Return the (x, y) coordinate for the center point of the cell that contains the specified text.  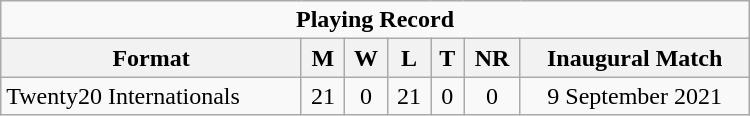
Twenty20 Internationals (152, 96)
Inaugural Match (634, 58)
T (448, 58)
9 September 2021 (634, 96)
L (410, 58)
Playing Record (375, 20)
NR (492, 58)
Format (152, 58)
W (366, 58)
M (322, 58)
